For the text-containing cell, return its midpoint in [x, y] coordinate format. 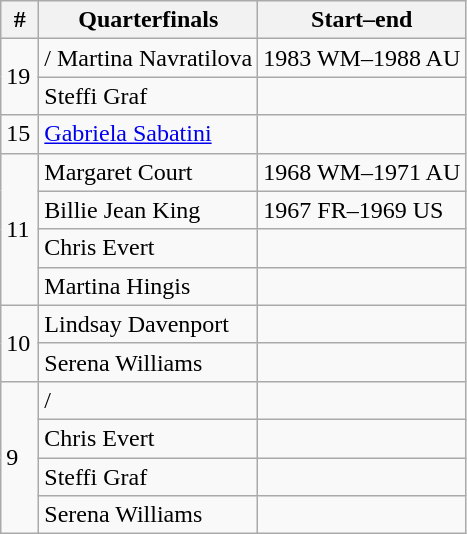
11 [20, 229]
Martina Hingis [148, 286]
9 [20, 457]
1967 FR–1969 US [362, 210]
Margaret Court [148, 172]
/ [148, 400]
15 [20, 134]
Billie Jean King [148, 210]
# [20, 20]
Lindsay Davenport [148, 324]
1968 WM–1971 AU [362, 172]
Start–end [362, 20]
19 [20, 77]
10 [20, 343]
Gabriela Sabatini [148, 134]
1983 WM–1988 AU [362, 58]
/ Martina Navratilova [148, 58]
Quarterfinals [148, 20]
